Return the (X, Y) coordinate for the center point of the cell that contains the specified text.  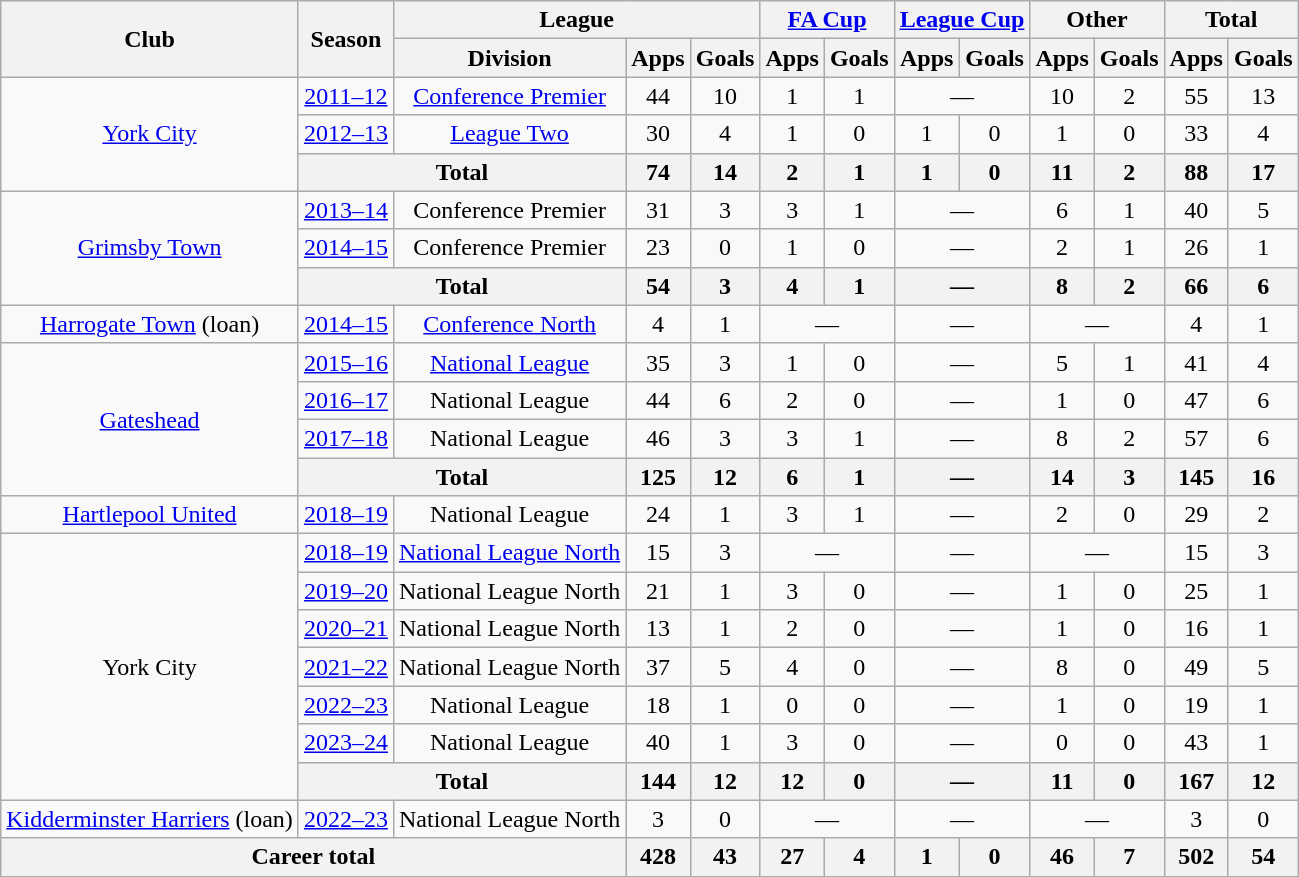
2023–24 (346, 743)
Career total (314, 857)
2015–16 (346, 362)
30 (658, 134)
47 (1196, 400)
57 (1196, 438)
Club (150, 39)
88 (1196, 172)
21 (658, 591)
League (576, 20)
2012–13 (346, 134)
19 (1196, 705)
League Two (509, 134)
55 (1196, 96)
Other (1097, 20)
2013–14 (346, 210)
7 (1129, 857)
Division (509, 58)
74 (658, 172)
Hartlepool United (150, 515)
Grimsby Town (150, 248)
66 (1196, 286)
145 (1196, 477)
2011–12 (346, 96)
33 (1196, 134)
29 (1196, 515)
2021–22 (346, 667)
2016–17 (346, 400)
Conference North (509, 324)
17 (1263, 172)
31 (658, 210)
35 (658, 362)
Harrogate Town (loan) (150, 324)
18 (658, 705)
FA Cup (827, 20)
Season (346, 39)
144 (658, 781)
23 (658, 248)
2020–21 (346, 629)
37 (658, 667)
167 (1196, 781)
41 (1196, 362)
25 (1196, 591)
502 (1196, 857)
Kidderminster Harriers (loan) (150, 819)
2017–18 (346, 438)
428 (658, 857)
24 (658, 515)
2019–20 (346, 591)
26 (1196, 248)
Gateshead (150, 419)
27 (792, 857)
49 (1196, 667)
125 (658, 477)
League Cup (962, 20)
